Locate the cell with the specified text and output its (x, y) center coordinate. 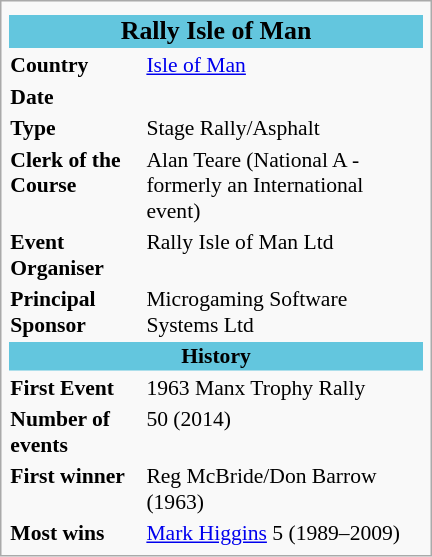
Country (76, 65)
Number of events (76, 432)
History (216, 356)
Microgaming Software Systems Ltd (284, 312)
Date (76, 96)
Most wins (76, 533)
Reg McBride/Don Barrow (1963) (284, 489)
Type (76, 128)
Stage Rally/Asphalt (284, 128)
Rally Isle of Man (216, 32)
First winner (76, 489)
Alan Teare (National A - formerly an International event) (284, 185)
First Event (76, 387)
Principal Sponsor (76, 312)
Rally Isle of Man Ltd (284, 255)
50 (2014) (284, 432)
Event Organiser (76, 255)
Mark Higgins 5 (1989–2009) (284, 533)
Clerk of the Course (76, 185)
Isle of Man (284, 65)
1963 Manx Trophy Rally (284, 387)
